From the cell containing the given text, extract its center point as (X, Y) coordinate. 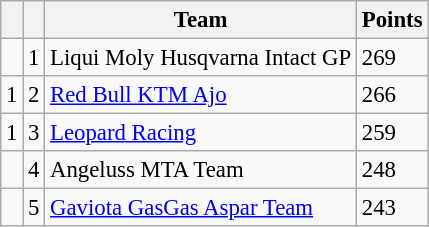
266 (392, 95)
4 (34, 170)
3 (34, 133)
Liqui Moly Husqvarna Intact GP (201, 58)
Leopard Racing (201, 133)
248 (392, 170)
259 (392, 133)
Gaviota GasGas Aspar Team (201, 208)
Team (201, 20)
269 (392, 58)
Red Bull KTM Ajo (201, 95)
243 (392, 208)
Angeluss MTA Team (201, 170)
5 (34, 208)
Points (392, 20)
2 (34, 95)
